Detect which cell encompasses the target text, then output its [X, Y] center coordinate. 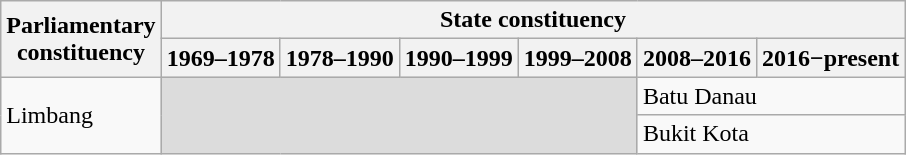
1999–2008 [578, 58]
Batu Danau [770, 96]
1990–1999 [458, 58]
State constituency [533, 20]
Bukit Kota [770, 134]
1978–1990 [340, 58]
Parliamentaryconstituency [81, 39]
Limbang [81, 115]
1969–1978 [220, 58]
2016−present [830, 58]
2008–2016 [696, 58]
